Determine the (x, y) coordinate at the center of the cell enclosing the given text.  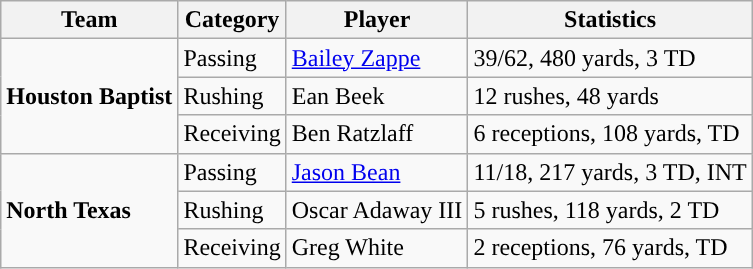
6 receptions, 108 yards, TD (610, 134)
Category (232, 20)
Player (377, 20)
39/62, 480 yards, 3 TD (610, 58)
Houston Baptist (90, 96)
Team (90, 20)
Oscar Adaway III (377, 210)
Jason Bean (377, 172)
Statistics (610, 20)
2 receptions, 76 yards, TD (610, 248)
Ben Ratzlaff (377, 134)
Ean Beek (377, 96)
Greg White (377, 248)
North Texas (90, 210)
5 rushes, 118 yards, 2 TD (610, 210)
Bailey Zappe (377, 58)
12 rushes, 48 yards (610, 96)
11/18, 217 yards, 3 TD, INT (610, 172)
